Find where the given text appears and provide that cell's center as [x, y] coordinate. 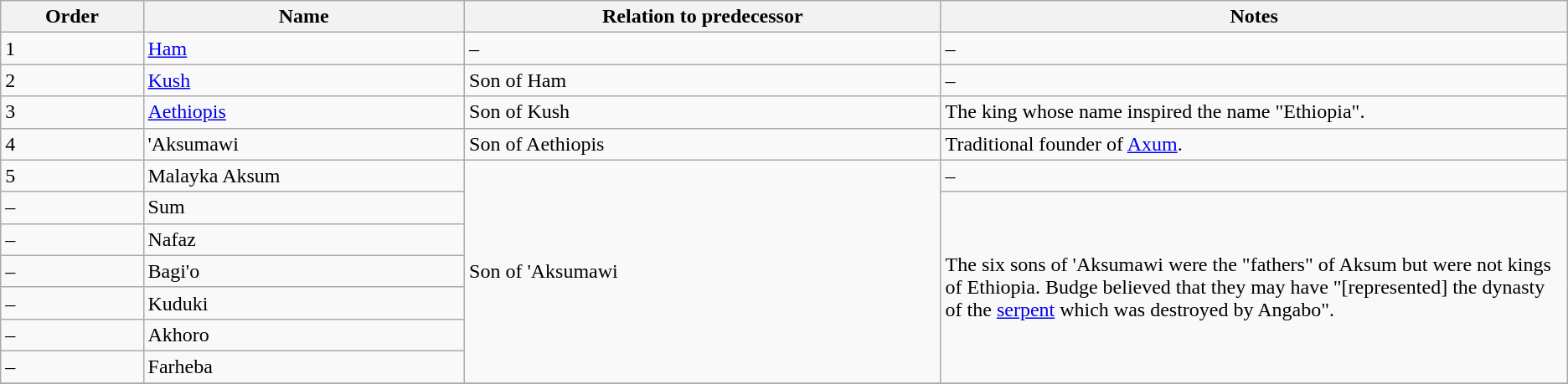
Ham [304, 49]
Order [72, 17]
Sum [304, 207]
Aethiopis [304, 112]
2 [72, 80]
'Aksumawi [304, 144]
Relation to predecessor [704, 17]
Son of Kush [704, 112]
3 [72, 112]
Bagi'o [304, 271]
Traditional founder of Axum. [1254, 144]
Son of Ham [704, 80]
Akhoro [304, 335]
Kuduki [304, 303]
1 [72, 49]
Farheba [304, 366]
Son of Aethiopis [704, 144]
Notes [1254, 17]
Nafaz [304, 239]
Name [304, 17]
Kush [304, 80]
Son of 'Aksumawi [704, 271]
The king whose name inspired the name "Ethiopia". [1254, 112]
5 [72, 176]
Malayka Aksum [304, 176]
4 [72, 144]
